Return (x, y) of the center of cell containing provided text 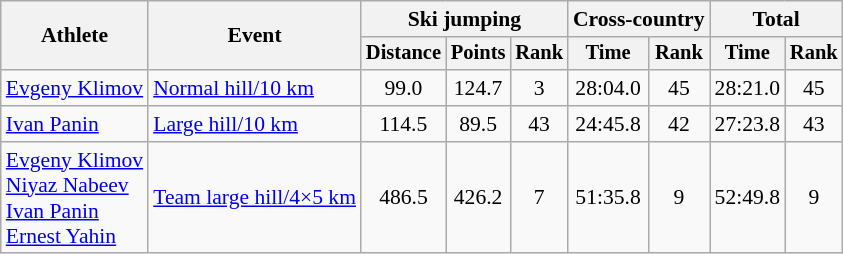
99.0 (404, 88)
89.5 (478, 124)
Normal hill/10 km (254, 88)
Evgeny KlimovNiyaz NabeevIvan PaninErnest Yahin (74, 198)
27:23.8 (748, 124)
28:04.0 (608, 88)
42 (678, 124)
486.5 (404, 198)
Team large hill/4×5 km (254, 198)
Points (478, 54)
124.7 (478, 88)
Event (254, 36)
52:49.8 (748, 198)
Ski jumping (464, 19)
Athlete (74, 36)
Evgeny Klimov (74, 88)
28:21.0 (748, 88)
426.2 (478, 198)
3 (539, 88)
Large hill/10 km (254, 124)
Total (776, 19)
114.5 (404, 124)
Cross-country (639, 19)
24:45.8 (608, 124)
Ivan Panin (74, 124)
7 (539, 198)
51:35.8 (608, 198)
Distance (404, 54)
